Locate the cell with the specified text and output its [X, Y] center coordinate. 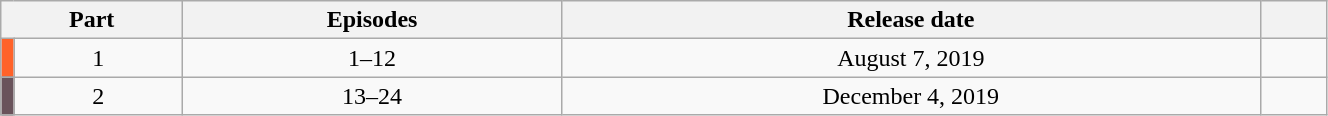
August 7, 2019 [910, 58]
1–12 [372, 58]
2 [98, 96]
Episodes [372, 20]
13–24 [372, 96]
Part [92, 20]
December 4, 2019 [910, 96]
Release date [910, 20]
1 [98, 58]
